Find where the given text appears and provide that cell's center as [x, y] coordinate. 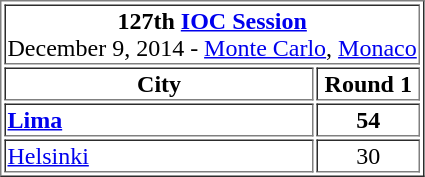
Lima [158, 120]
City [158, 84]
30 [368, 156]
54 [368, 120]
Helsinki [158, 156]
Round 1 [368, 84]
127th IOC SessionDecember 9, 2014 - Monte Carlo, Monaco [212, 34]
